From the cell containing the given text, extract its center point as (x, y) coordinate. 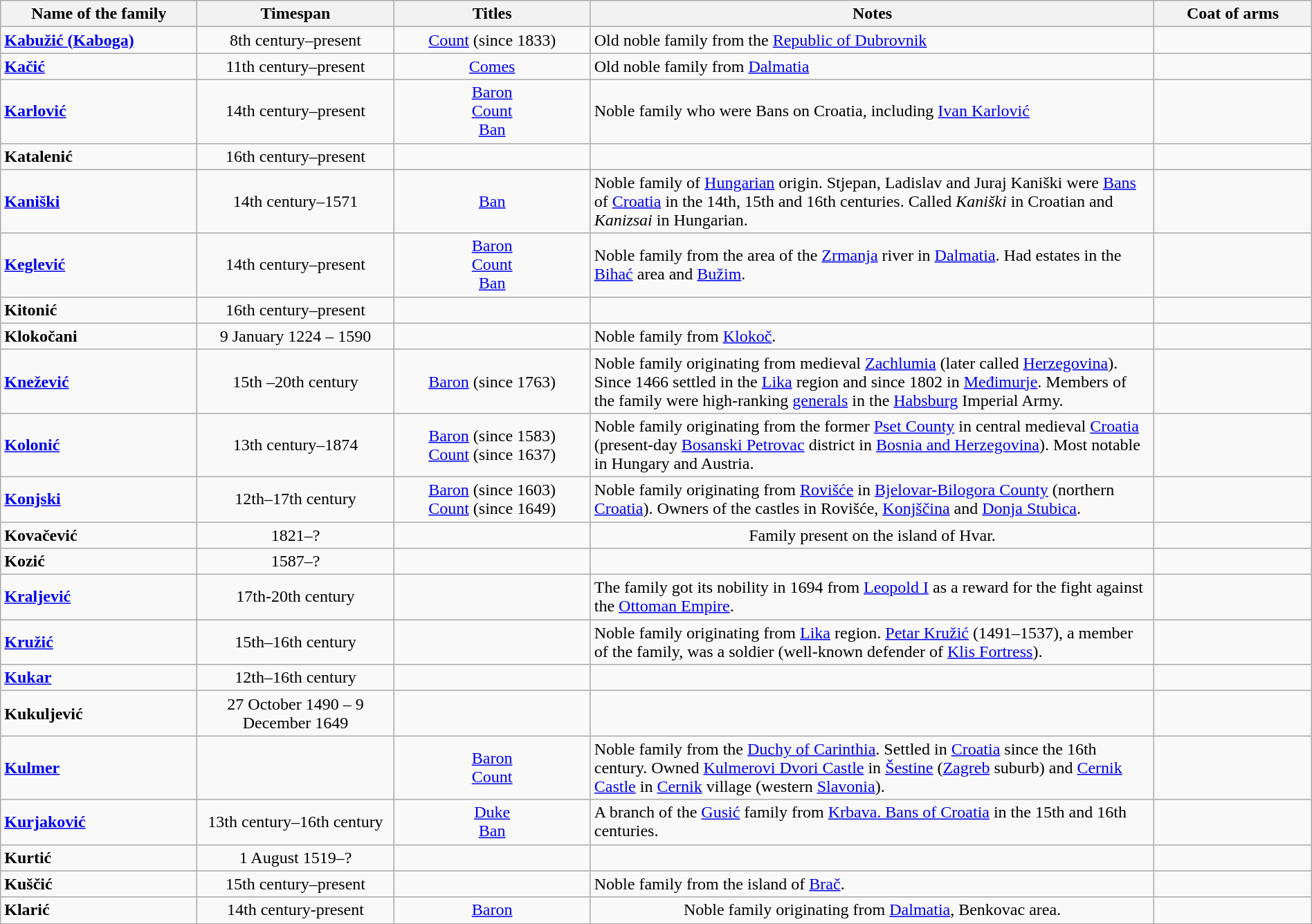
BaronCount (492, 768)
Baron (since 1583)Count (since 1637) (492, 445)
11th century–present (295, 66)
Katalenić (99, 156)
Noble family from Klokoč. (872, 336)
Kurtić (99, 858)
13th century–16th century (295, 822)
Karlović (99, 111)
27 October 1490 – 9 December 1649 (295, 714)
Konjski (99, 499)
Noble family from the area of the Zrmanja river in Dalmatia. Had estates in the Bihać area and Bužim. (872, 265)
Kurjaković (99, 822)
Baron (since 1763) (492, 381)
15th –20th century (295, 381)
1 August 1519–? (295, 858)
A branch of the Gusić family from Krbava. Bans of Croatia in the 15th and 16th centuries. (872, 822)
Kraljević (99, 598)
Noble family from the island of Brač. (872, 884)
Family present on the island of Hvar. (872, 535)
15th century–present (295, 884)
13th century–1874 (295, 445)
Notes (872, 14)
Kabužić (Kaboga) (99, 40)
Kulmer (99, 768)
Titles (492, 14)
Baron (since 1603)Count (since 1649) (492, 499)
Kukar (99, 678)
12th–17th century (295, 499)
Baron (492, 910)
Kukuljević (99, 714)
Kuščić (99, 884)
12th–16th century (295, 678)
Klokočani (99, 336)
Old noble family from Dalmatia (872, 66)
Kružić (99, 642)
Noble family originating from Dalmatia, Benkovac area. (872, 910)
15th–16th century (295, 642)
Kozić (99, 562)
Kolonić (99, 445)
Kitonić (99, 310)
Noble family originating from Lika region. Petar Kružić (1491–1537), a member of the family, was a soldier (well-known defender of Klis Fortress). (872, 642)
14th century–1571 (295, 201)
Kaniški (99, 201)
The family got its nobility in 1694 from Leopold I as a reward for the fight against the Ottoman Empire. (872, 598)
Comes (492, 66)
14th century-present (295, 910)
Noble family who were Bans on Croatia, including Ivan Karlović (872, 111)
Timespan (295, 14)
1587–? (295, 562)
17th-20th century (295, 598)
Name of the family (99, 14)
DukeBan (492, 822)
Coat of arms (1233, 14)
Keglević (99, 265)
9 January 1224 – 1590 (295, 336)
Ban (492, 201)
8th century–present (295, 40)
Old noble family from the Republic of Dubrovnik (872, 40)
Count (since 1833) (492, 40)
1821–? (295, 535)
Kovačević (99, 535)
Noble family originating from Rovišće in Bjelovar-Bilogora County (northern Croatia). Owners of the castles in Rovišće, Konjščina and Donja Stubica. (872, 499)
Kačić (99, 66)
Klarić (99, 910)
Knežević (99, 381)
